Output the (X, Y) coordinate of the center of the cell containing the given text.  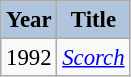
Scorch (94, 58)
Title (94, 20)
1992 (29, 58)
Year (29, 20)
